Pinpoint the cell where the given text exists, returning its [x, y] midpoint coordinate. 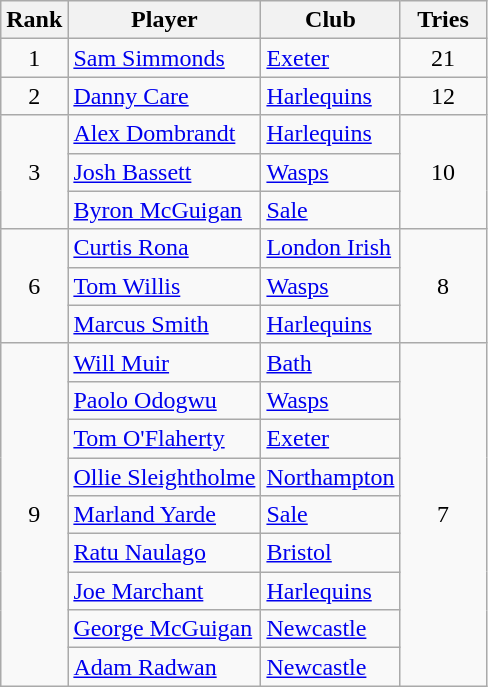
Danny Care [164, 96]
Northampton [330, 477]
Curtis Rona [164, 248]
Alex Dombrandt [164, 134]
London Irish [330, 248]
Joe Marchant [164, 591]
Player [164, 20]
10 [443, 172]
Tries [443, 20]
Bath [330, 362]
1 [34, 58]
Josh Bassett [164, 172]
Tom Willis [164, 286]
Club [330, 20]
Ratu Naulago [164, 553]
Sam Simmonds [164, 58]
2 [34, 96]
Byron McGuigan [164, 210]
6 [34, 286]
Will Muir [164, 362]
Adam Radwan [164, 667]
Rank [34, 20]
Tom O'Flaherty [164, 438]
7 [443, 514]
8 [443, 286]
12 [443, 96]
George McGuigan [164, 629]
3 [34, 172]
Bristol [330, 553]
Ollie Sleightholme [164, 477]
Paolo Odogwu [164, 400]
21 [443, 58]
9 [34, 514]
Marcus Smith [164, 324]
Marland Yarde [164, 515]
